From the cell containing the given text, extract its center point as [X, Y] coordinate. 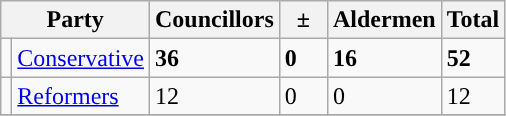
Reformers [81, 96]
Total [473, 20]
Aldermen [384, 20]
± [303, 20]
Party [76, 20]
Conservative [81, 58]
Councillors [215, 20]
52 [473, 58]
36 [215, 58]
16 [384, 58]
